Determine the [X, Y] coordinate at the center of the cell enclosing the given text.  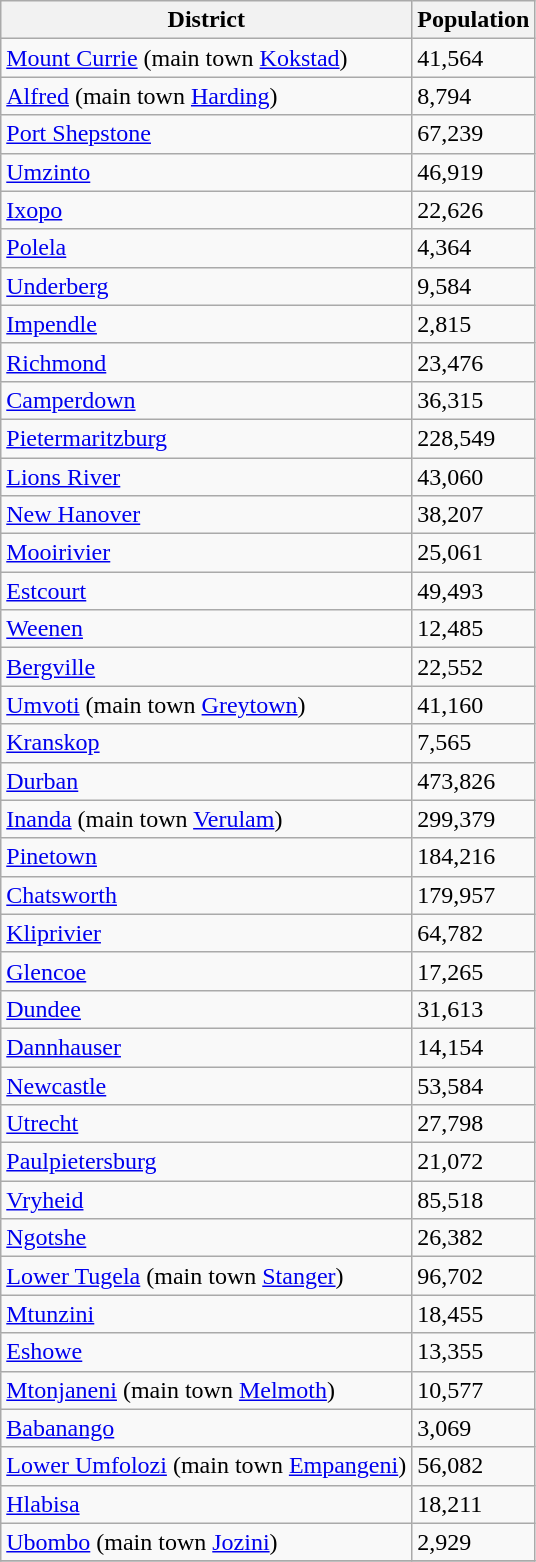
Camperdown [206, 400]
Utrecht [206, 1124]
3,069 [474, 1428]
Ixopo [206, 210]
17,265 [474, 971]
26,382 [474, 1238]
Polela [206, 248]
District [206, 20]
85,518 [474, 1200]
21,072 [474, 1162]
184,216 [474, 857]
228,549 [474, 438]
9,584 [474, 286]
Lower Tugela (main town Stanger) [206, 1276]
14,154 [474, 1047]
Kranskop [206, 743]
2,929 [474, 1542]
Pinetown [206, 857]
41,160 [474, 705]
10,577 [474, 1390]
67,239 [474, 134]
Chatsworth [206, 895]
Hlabisa [206, 1504]
New Hanover [206, 515]
Paulpietersburg [206, 1162]
Mooirivier [206, 553]
56,082 [474, 1466]
18,211 [474, 1504]
Dannhauser [206, 1047]
Underberg [206, 286]
Babanango [206, 1428]
Glencoe [206, 971]
25,061 [474, 553]
Ubombo (main town Jozini) [206, 1542]
23,476 [474, 362]
Bergville [206, 667]
Umzinto [206, 172]
8,794 [474, 96]
Port Shepstone [206, 134]
Richmond [206, 362]
Inanda (main town Verulam) [206, 819]
46,919 [474, 172]
38,207 [474, 515]
Mount Currie (main town Kokstad) [206, 58]
Pietermaritzburg [206, 438]
Ngotshe [206, 1238]
49,493 [474, 591]
Kliprivier [206, 933]
13,355 [474, 1352]
64,782 [474, 933]
2,815 [474, 324]
Population [474, 20]
12,485 [474, 629]
299,379 [474, 819]
Mtunzini [206, 1314]
Durban [206, 781]
31,613 [474, 1009]
Umvoti (main town Greytown) [206, 705]
Vryheid [206, 1200]
22,552 [474, 667]
Dundee [206, 1009]
Lower Umfolozi (main town Empangeni) [206, 1466]
7,565 [474, 743]
179,957 [474, 895]
Lions River [206, 477]
27,798 [474, 1124]
473,826 [474, 781]
Weenen [206, 629]
Eshowe [206, 1352]
4,364 [474, 248]
18,455 [474, 1314]
53,584 [474, 1085]
Alfred (main town Harding) [206, 96]
Newcastle [206, 1085]
Impendle [206, 324]
96,702 [474, 1276]
36,315 [474, 400]
41,564 [474, 58]
43,060 [474, 477]
22,626 [474, 210]
Mtonjaneni (main town Melmoth) [206, 1390]
Estcourt [206, 591]
